Locate the cell with the specified text and output its [X, Y] center coordinate. 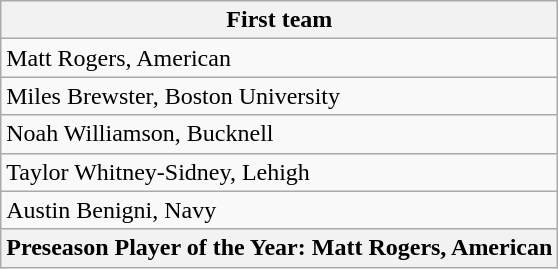
Taylor Whitney-Sidney, Lehigh [280, 172]
Noah Williamson, Bucknell [280, 134]
First team [280, 20]
Austin Benigni, Navy [280, 210]
Miles Brewster, Boston University [280, 96]
Matt Rogers, American [280, 58]
Preseason Player of the Year: Matt Rogers, American [280, 248]
